Provide the [X, Y] coordinate of the cell's center where the given text is located.  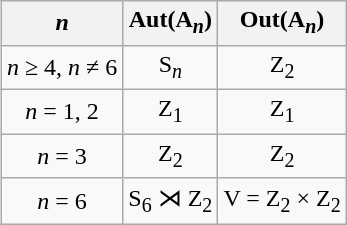
Out(An) [282, 23]
n ≥ 4, n ≠ 6 [62, 67]
n [62, 23]
Aut(An) [170, 23]
Sn [170, 67]
V = Z2 × Z2 [282, 201]
n = 1, 2 [62, 111]
S6 ⋊ Z2 [170, 201]
n = 3 [62, 156]
n = 6 [62, 201]
